For the text-containing cell, return its midpoint in (X, Y) coordinate format. 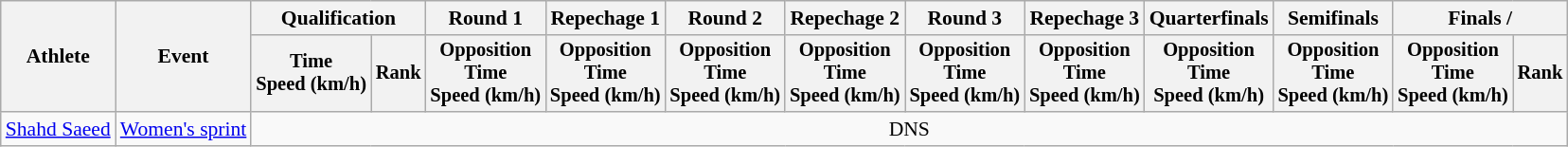
Repechage 2 (845, 18)
Qualification (338, 18)
Round 1 (485, 18)
Quarterfinals (1209, 18)
Round 2 (725, 18)
Women's sprint (184, 129)
Repechage 1 (606, 18)
Repechage 3 (1085, 18)
Event (184, 57)
DNS (909, 129)
Shahd Saeed (59, 129)
Athlete (59, 57)
Finals / (1480, 18)
TimeSpeed (km/h) (311, 74)
Round 3 (966, 18)
Semifinals (1333, 18)
